Determine the (x, y) coordinate at the center of the cell enclosing the given text.  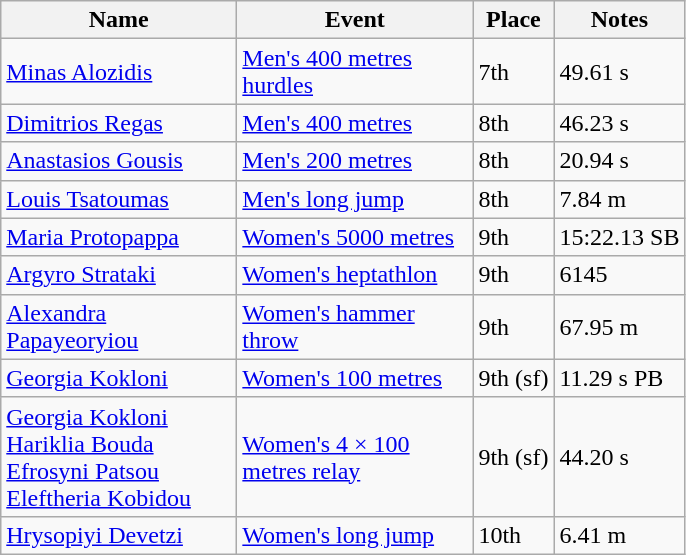
Place (514, 20)
10th (514, 535)
6145 (620, 275)
Louis Tsatoumas (119, 199)
Hrysopiyi Devetzi (119, 535)
Women's hammer throw (355, 326)
Notes (620, 20)
7th (514, 72)
Dimitrios Regas (119, 123)
11.29 s PB (620, 378)
Men's 200 metres (355, 161)
Women's 5000 metres (355, 237)
Name (119, 20)
Men's 400 metres (355, 123)
Alexandra Papayeoryiou (119, 326)
Argyro Strataki (119, 275)
44.20 s (620, 456)
20.94 s (620, 161)
Women's 4 × 100 metres relay (355, 456)
Minas Alozidis (119, 72)
49.61 s (620, 72)
Women's long jump (355, 535)
Event (355, 20)
Women's heptathlon (355, 275)
7.84 m (620, 199)
Anastasios Gousis (119, 161)
6.41 m (620, 535)
15:22.13 SB (620, 237)
Georgia KokloniHariklia BoudaEfrosyni PatsouEleftheria Kobidou (119, 456)
Men's long jump (355, 199)
46.23 s (620, 123)
Georgia Kokloni (119, 378)
Women's 100 metres (355, 378)
67.95 m (620, 326)
Men's 400 metres hurdles (355, 72)
Maria Protopappa (119, 237)
